Identify which cell holds the provided text, then report its (X, Y) central coordinate. 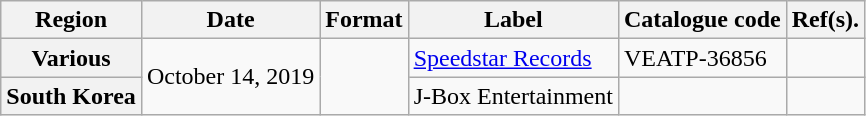
VEATP-36856 (702, 58)
Date (230, 20)
Various (72, 58)
Ref(s). (825, 20)
J-Box Entertainment (513, 96)
Region (72, 20)
October 14, 2019 (230, 77)
Catalogue code (702, 20)
Format (364, 20)
Label (513, 20)
South Korea (72, 96)
Speedstar Records (513, 58)
